Locate the cell with the specified text and output its [X, Y] center coordinate. 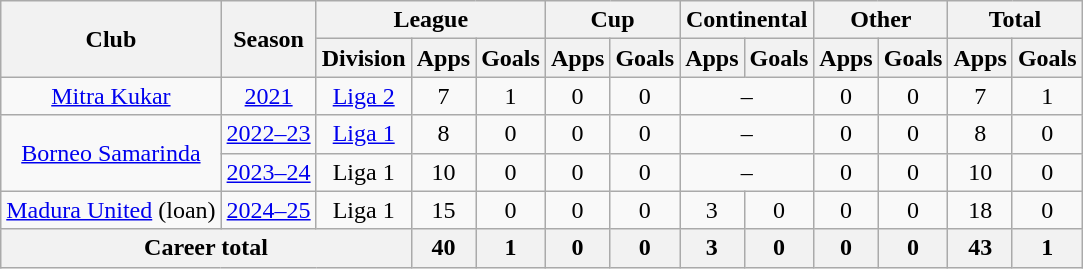
2023–24 [268, 172]
Total [1015, 20]
Other [881, 20]
Continental [747, 20]
Season [268, 39]
League [430, 20]
43 [980, 248]
2022–23 [268, 134]
Club [111, 39]
Cup [612, 20]
Career total [206, 248]
15 [443, 210]
2021 [268, 96]
18 [980, 210]
Division [364, 58]
Madura United (loan) [111, 210]
40 [443, 248]
2024–25 [268, 210]
Liga 2 [364, 96]
Mitra Kukar [111, 96]
Borneo Samarinda [111, 153]
